Capture the cell that displays the provided text and extract its [x, y] central coordinate. 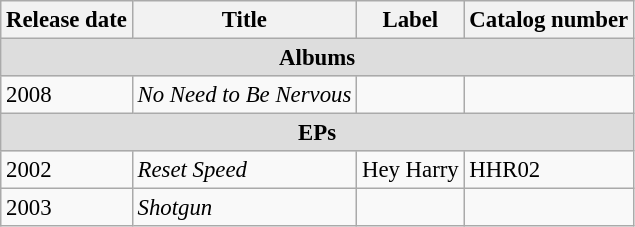
2003 [66, 208]
Hey Harry [410, 170]
EPs [318, 133]
Label [410, 20]
No Need to Be Nervous [244, 95]
HHR02 [548, 170]
Albums [318, 58]
Title [244, 20]
2008 [66, 95]
Shotgun [244, 208]
2002 [66, 170]
Catalog number [548, 20]
Reset Speed [244, 170]
Release date [66, 20]
